From the cell containing the given text, extract its center point as [X, Y] coordinate. 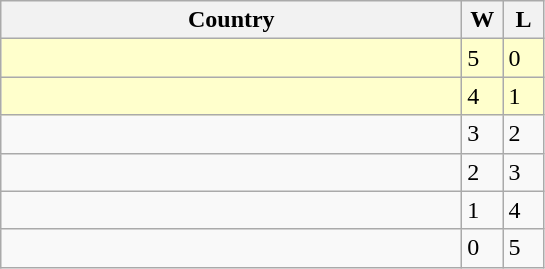
L [524, 20]
Country [232, 20]
W [482, 20]
